Scan for the cell matching the given text and deliver its (x, y) coordinate at center. 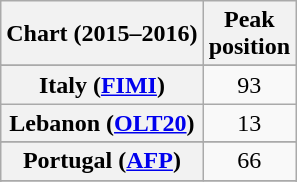
13 (249, 123)
93 (249, 85)
Italy (FIMI) (102, 85)
Chart (2015–2016) (102, 34)
Peakposition (249, 34)
Lebanon (OLT20) (102, 123)
Portugal (AFP) (102, 161)
66 (249, 161)
